Extract the (X, Y) coordinate from the center of the cell holding the provided text.  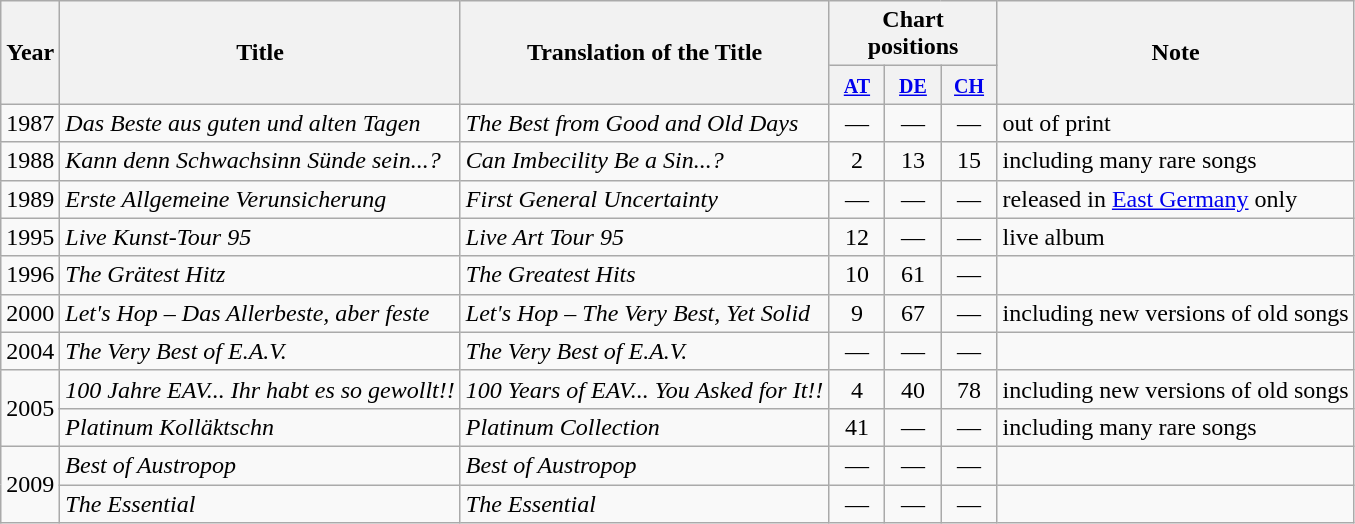
live album (1176, 237)
13 (913, 161)
2 (857, 161)
100 Years of EAV... You Asked for It!! (644, 389)
1988 (30, 161)
78 (969, 389)
out of print (1176, 123)
1995 (30, 237)
The Best from Good and Old Days (644, 123)
Translation of the Title (644, 52)
1989 (30, 199)
40 (913, 389)
Let's Hop – Das Allerbeste, aber feste (260, 313)
Can Imbecility Be a Sin...? (644, 161)
Note (1176, 52)
The Grätest Hitz (260, 275)
Das Beste aus guten und alten Tagen (260, 123)
12 (857, 237)
AT (857, 85)
DE (913, 85)
Chart positions (913, 34)
Title (260, 52)
15 (969, 161)
Live Kunst-Tour 95 (260, 237)
2000 (30, 313)
61 (913, 275)
41 (857, 427)
Platinum Kolläktschn (260, 427)
1987 (30, 123)
2004 (30, 351)
The Greatest Hits (644, 275)
9 (857, 313)
10 (857, 275)
100 Jahre EAV... Ihr habt es so gewollt!! (260, 389)
Let's Hop – The Very Best, Yet Solid (644, 313)
released in East Germany only (1176, 199)
2009 (30, 484)
67 (913, 313)
Live Art Tour 95 (644, 237)
Year (30, 52)
Erste Allgemeine Verunsicherung (260, 199)
CH (969, 85)
4 (857, 389)
Kann denn Schwachsinn Sünde sein...? (260, 161)
Platinum Collection (644, 427)
First General Uncertainty (644, 199)
1996 (30, 275)
2005 (30, 408)
